Output the [x, y] coordinate of the center of the cell containing the given text.  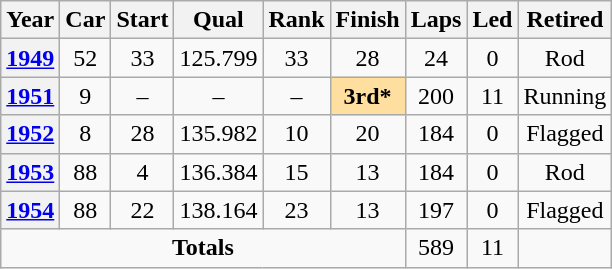
197 [436, 210]
20 [368, 134]
135.982 [218, 134]
22 [142, 210]
4 [142, 172]
Year [30, 20]
24 [436, 58]
Led [492, 20]
9 [86, 96]
10 [296, 134]
1951 [30, 96]
Start [142, 20]
125.799 [218, 58]
Finish [368, 20]
Retired [565, 20]
200 [436, 96]
8 [86, 134]
Running [565, 96]
138.164 [218, 210]
15 [296, 172]
Laps [436, 20]
136.384 [218, 172]
1954 [30, 210]
52 [86, 58]
1953 [30, 172]
Totals [203, 248]
23 [296, 210]
589 [436, 248]
1952 [30, 134]
3rd* [368, 96]
Car [86, 20]
Qual [218, 20]
Rank [296, 20]
1949 [30, 58]
